Search for the cell housing the specified text and yield its [X, Y] center coordinate. 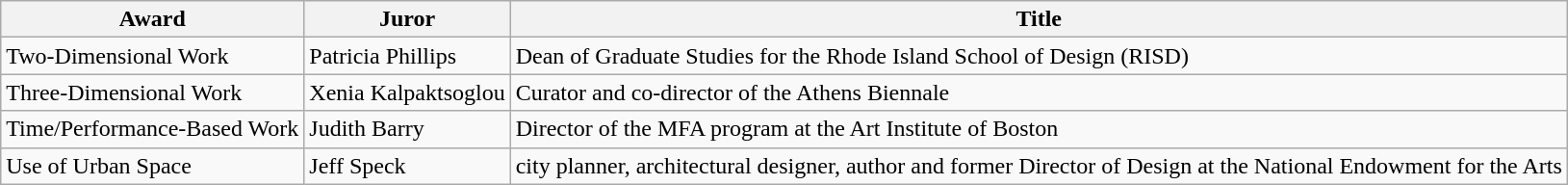
Dean of Graduate Studies for the Rhode Island School of Design (RISD) [1039, 56]
Director of the MFA program at the Art Institute of Boston [1039, 129]
Use of Urban Space [152, 166]
Jeff Speck [407, 166]
Title [1039, 19]
Patricia Phillips [407, 56]
Juror [407, 19]
city planner, architectural designer, author and former Director of Design at the National Endowment for the Arts [1039, 166]
Three-Dimensional Work [152, 92]
Two-Dimensional Work [152, 56]
Award [152, 19]
Time/Performance-Based Work [152, 129]
Curator and co-director of the Athens Biennale [1039, 92]
Judith Barry [407, 129]
Xenia Kalpaktsoglou [407, 92]
